Scan for the cell matching the given text and deliver its [x, y] coordinate at center. 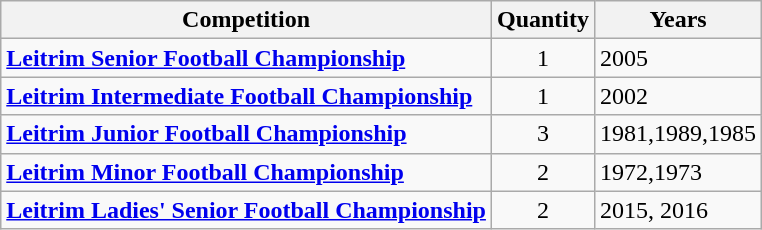
2005 [678, 58]
Quantity [542, 20]
2002 [678, 96]
2015, 2016 [678, 210]
Leitrim Junior Football Championship [246, 134]
1972,1973 [678, 172]
3 [542, 134]
Leitrim Ladies' Senior Football Championship [246, 210]
Years [678, 20]
Leitrim Minor Football Championship [246, 172]
Leitrim Intermediate Football Championship [246, 96]
Leitrim Senior Football Championship [246, 58]
1981,1989,1985 [678, 134]
Competition [246, 20]
